For the text-containing cell, return its midpoint in (X, Y) coordinate format. 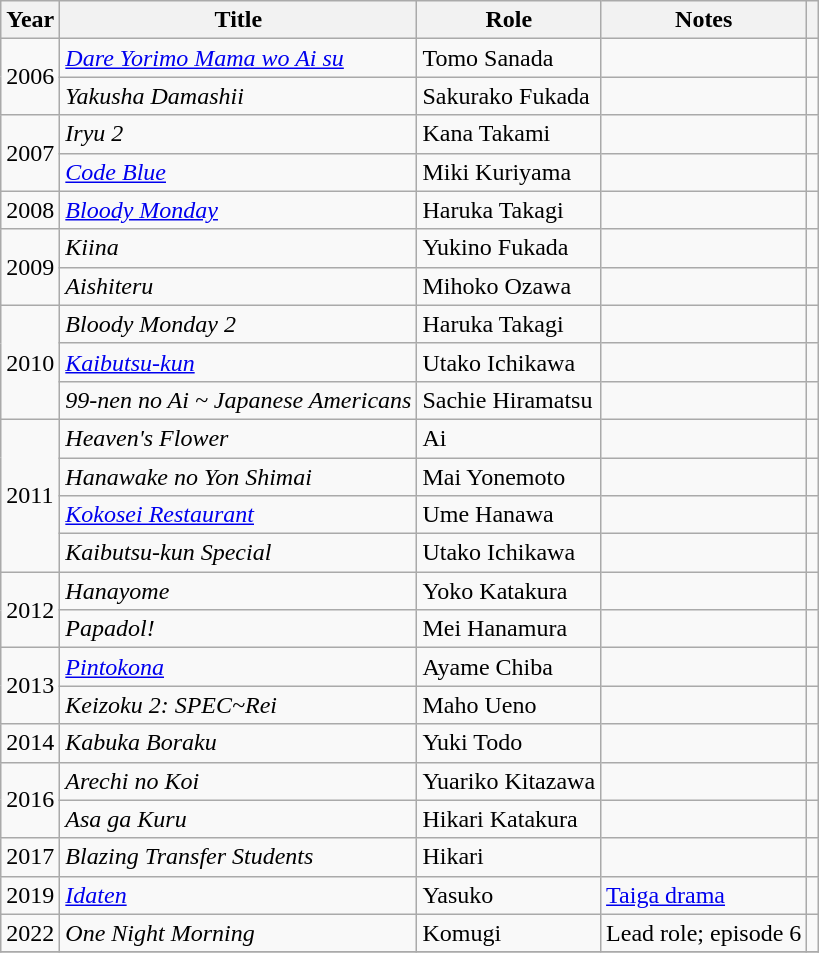
Papadol! (238, 629)
Hikari (509, 857)
Maho Ueno (509, 705)
Code Blue (238, 172)
Lead role; episode 6 (704, 933)
Asa ga Kuru (238, 819)
2010 (30, 362)
2022 (30, 933)
2014 (30, 743)
2016 (30, 800)
2013 (30, 686)
2008 (30, 210)
Title (238, 20)
2007 (30, 153)
One Night Morning (238, 933)
Bloody Monday 2 (238, 324)
Idaten (238, 895)
Hanayome (238, 591)
Pintokona (238, 667)
Keizoku 2: SPEC~Rei (238, 705)
Miki Kuriyama (509, 172)
Blazing Transfer Students (238, 857)
Mei Hanamura (509, 629)
2017 (30, 857)
Year (30, 20)
Dare Yorimo Mama wo Ai su (238, 58)
Bloody Monday (238, 210)
Ume Hanawa (509, 515)
Yasuko (509, 895)
2011 (30, 495)
2009 (30, 267)
Yuki Todo (509, 743)
99-nen no Ai ~ Japanese Americans (238, 400)
Heaven's Flower (238, 438)
Yakusha Damashii (238, 96)
Arechi no Koi (238, 781)
Komugi (509, 933)
Taiga drama (704, 895)
Yuariko Kitazawa (509, 781)
Sachie Hiramatsu (509, 400)
Kana Takami (509, 134)
Kokosei Restaurant (238, 515)
Ai (509, 438)
Role (509, 20)
Hikari Katakura (509, 819)
Kabuka Boraku (238, 743)
Kiina (238, 248)
Kaibutsu-kun Special (238, 553)
Sakurako Fukada (509, 96)
Mai Yonemoto (509, 477)
Yoko Katakura (509, 591)
Mihoko Ozawa (509, 286)
Yukino Fukada (509, 248)
Tomo Sanada (509, 58)
Ayame Chiba (509, 667)
Kaibutsu-kun (238, 362)
Aishiteru (238, 286)
2006 (30, 77)
2019 (30, 895)
Hanawake no Yon Shimai (238, 477)
2012 (30, 610)
Iryu 2 (238, 134)
Notes (704, 20)
